Determine the [X, Y] coordinate at the center of the cell enclosing the given text.  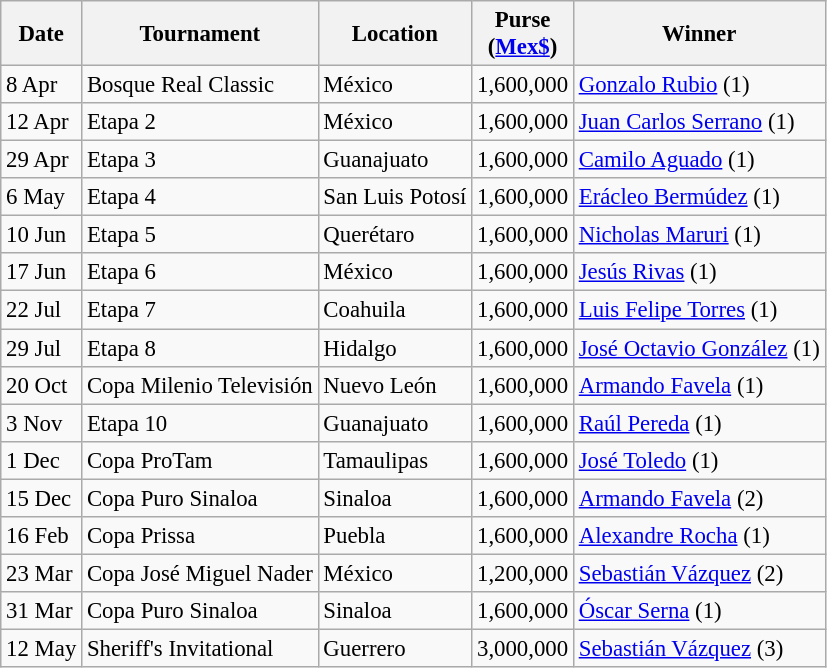
José Octavio González (1) [699, 348]
Etapa 8 [200, 348]
Nuevo León [395, 385]
8 Apr [42, 85]
29 Apr [42, 160]
Nicholas Maruri (1) [699, 235]
6 May [42, 197]
22 Jul [42, 310]
Etapa 7 [200, 310]
José Toledo (1) [699, 460]
Winner [699, 34]
Tournament [200, 34]
Erácleo Bermúdez (1) [699, 197]
1,200,000 [523, 573]
Sebastián Vázquez (3) [699, 648]
Sebastián Vázquez (2) [699, 573]
1 Dec [42, 460]
Etapa 5 [200, 235]
Date [42, 34]
10 Jun [42, 235]
Armando Favela (1) [699, 385]
Hidalgo [395, 348]
Camilo Aguado (1) [699, 160]
Purse(Mex$) [523, 34]
Luis Felipe Torres (1) [699, 310]
12 May [42, 648]
Copa José Miguel Nader [200, 573]
17 Jun [42, 273]
Querétaro [395, 235]
16 Feb [42, 536]
3,000,000 [523, 648]
15 Dec [42, 498]
Copa ProTam [200, 460]
Guerrero [395, 648]
Copa Milenio Televisión [200, 385]
Jesús Rivas (1) [699, 273]
3 Nov [42, 423]
Etapa 3 [200, 160]
Etapa 4 [200, 197]
20 Oct [42, 385]
San Luis Potosí [395, 197]
Copa Prissa [200, 536]
Bosque Real Classic [200, 85]
Coahuila [395, 310]
Etapa 10 [200, 423]
23 Mar [42, 573]
Óscar Serna (1) [699, 611]
Etapa 2 [200, 122]
Juan Carlos Serrano (1) [699, 122]
Location [395, 34]
Tamaulipas [395, 460]
Raúl Pereda (1) [699, 423]
29 Jul [42, 348]
Gonzalo Rubio (1) [699, 85]
Etapa 6 [200, 273]
12 Apr [42, 122]
31 Mar [42, 611]
Armando Favela (2) [699, 498]
Alexandre Rocha (1) [699, 536]
Puebla [395, 536]
Sheriff's Invitational [200, 648]
